Return the (X, Y) coordinate for the center point of the cell that contains the specified text.  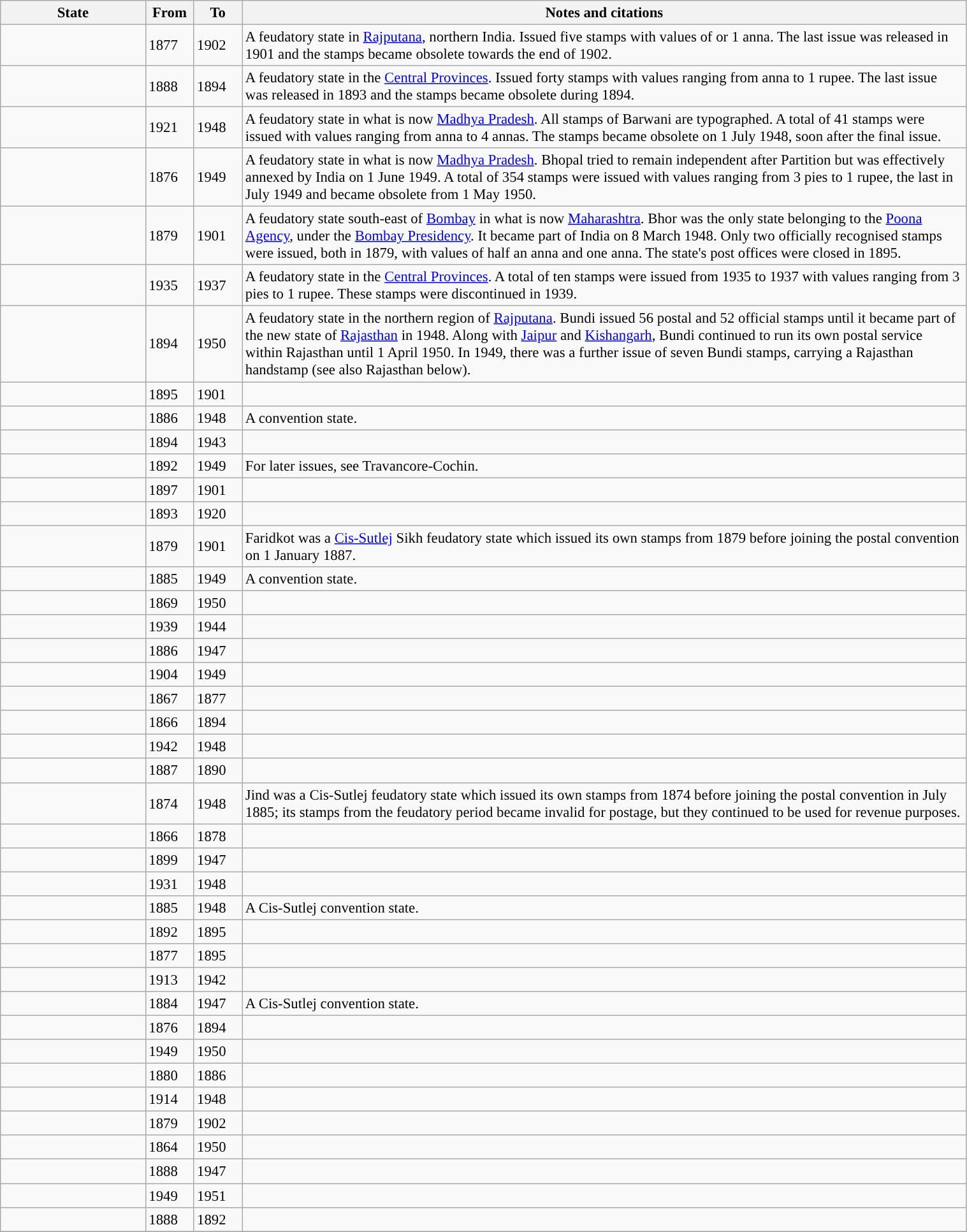
1904 (170, 675)
1884 (170, 1004)
1931 (170, 884)
For later issues, see Travancore-Cochin. (604, 466)
1890 (218, 771)
1867 (170, 699)
1951 (218, 1196)
1887 (170, 771)
From (170, 13)
1914 (170, 1099)
1913 (170, 979)
1869 (170, 603)
1944 (218, 627)
1935 (170, 286)
1864 (170, 1147)
Faridkot was a Cis-Sutlej Sikh feudatory state which issued its own stamps from 1879 before joining the postal convention on 1 January 1887. (604, 546)
1921 (170, 128)
1874 (170, 803)
Notes and citations (604, 13)
1920 (218, 514)
1878 (218, 836)
1939 (170, 627)
1893 (170, 514)
1937 (218, 286)
State (73, 13)
To (218, 13)
1880 (170, 1076)
1897 (170, 490)
1899 (170, 860)
1943 (218, 442)
